Pinpoint the cell where the given text exists, returning its [x, y] midpoint coordinate. 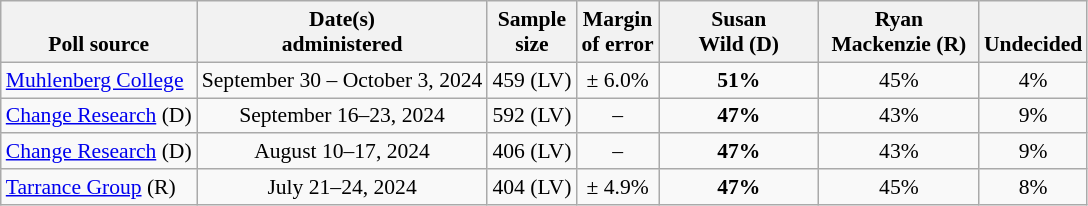
8% [1033, 187]
September 16–23, 2024 [342, 116]
Marginof error [617, 32]
July 21–24, 2024 [342, 187]
Tarrance Group (R) [99, 187]
404 (LV) [532, 187]
4% [1033, 80]
406 (LV) [532, 152]
Undecided [1033, 32]
SusanWild (D) [739, 32]
± 6.0% [617, 80]
August 10–17, 2024 [342, 152]
592 (LV) [532, 116]
September 30 – October 3, 2024 [342, 80]
Date(s)administered [342, 32]
Poll source [99, 32]
RyanMackenzie (R) [899, 32]
Samplesize [532, 32]
459 (LV) [532, 80]
51% [739, 80]
± 4.9% [617, 187]
Muhlenberg College [99, 80]
